Return the [x, y] coordinate for the center point of the cell that contains the specified text.  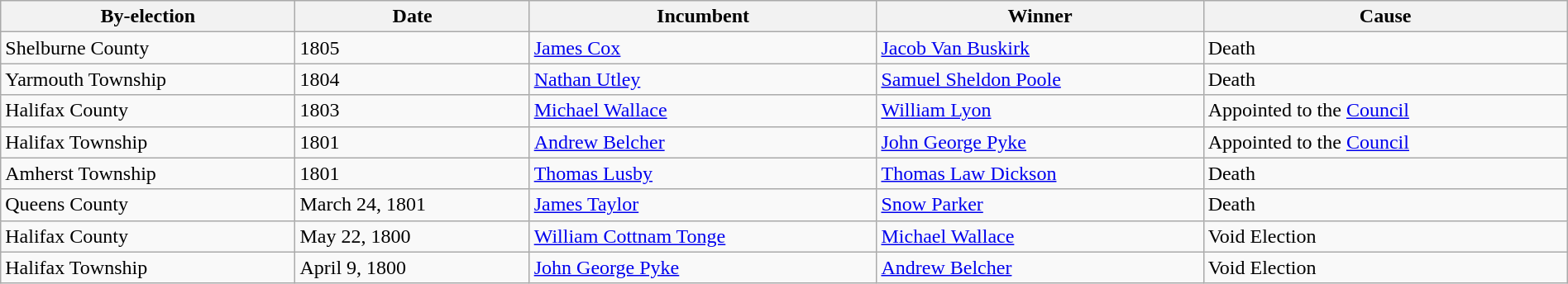
March 24, 1801 [412, 205]
Amherst Township [148, 173]
Snow Parker [1040, 205]
Date [412, 17]
Thomas Law Dickson [1040, 173]
1805 [412, 48]
William Lyon [1040, 111]
1804 [412, 79]
Winner [1040, 17]
1803 [412, 111]
By-election [148, 17]
Shelburne County [148, 48]
Incumbent [703, 17]
Thomas Lusby [703, 173]
William Cottnam Tonge [703, 236]
Jacob Van Buskirk [1040, 48]
Yarmouth Township [148, 79]
Nathan Utley [703, 79]
Samuel Sheldon Poole [1040, 79]
James Cox [703, 48]
Queens County [148, 205]
James Taylor [703, 205]
May 22, 1800 [412, 236]
April 9, 1800 [412, 267]
Cause [1385, 17]
